From the cell containing the given text, extract its center point as [X, Y] coordinate. 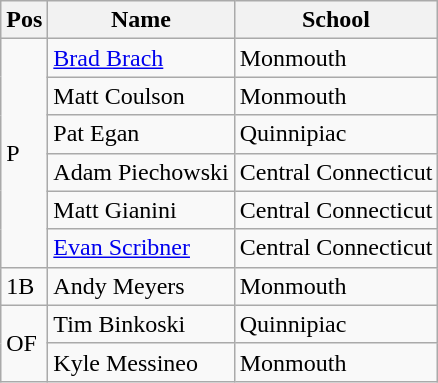
Kyle Messineo [141, 362]
Brad Brach [141, 58]
P [24, 153]
1B [24, 286]
Evan Scribner [141, 248]
Matt Gianini [141, 210]
Matt Coulson [141, 96]
Name [141, 20]
Tim Binkoski [141, 324]
School [336, 20]
Adam Piechowski [141, 172]
Andy Meyers [141, 286]
Pat Egan [141, 134]
OF [24, 343]
Pos [24, 20]
